Detect which cell encompasses the target text, then output its (x, y) center coordinate. 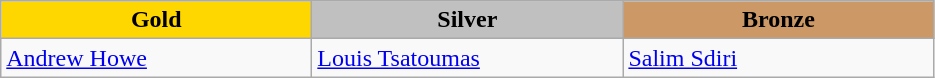
Salim Sdiri (778, 58)
Bronze (778, 20)
Silver (468, 20)
Louis Tsatoumas (468, 58)
Gold (156, 20)
Andrew Howe (156, 58)
